Return (x, y) of the center of cell containing provided text 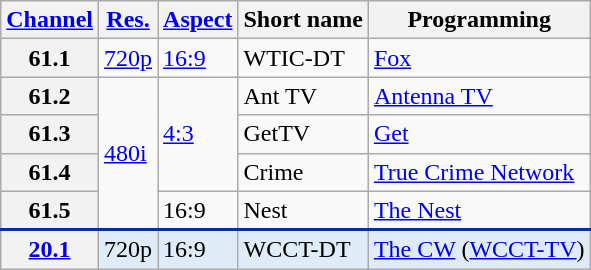
Programming (479, 20)
61.2 (50, 96)
61.5 (50, 210)
480i (128, 154)
Antenna TV (479, 96)
The CW (WCCT-TV) (479, 250)
61.3 (50, 134)
Nest (303, 210)
Fox (479, 58)
WCCT-DT (303, 250)
Res. (128, 20)
True Crime Network (479, 172)
Crime (303, 172)
WTIC-DT (303, 58)
The Nest (479, 210)
Aspect (198, 20)
61.4 (50, 172)
20.1 (50, 250)
61.1 (50, 58)
GetTV (303, 134)
Ant TV (303, 96)
Channel (50, 20)
Short name (303, 20)
4:3 (198, 134)
Get (479, 134)
